Search for the cell housing the specified text and yield its [x, y] center coordinate. 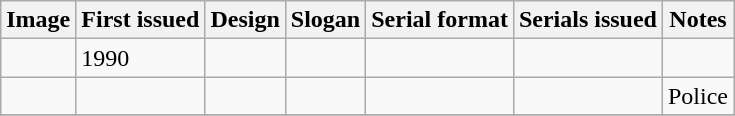
Police [698, 96]
Serial format [440, 20]
Slogan [325, 20]
Design [245, 20]
Notes [698, 20]
Image [38, 20]
First issued [140, 20]
1990 [140, 58]
Serials issued [588, 20]
